Find where the given text appears and provide that cell's center as [x, y] coordinate. 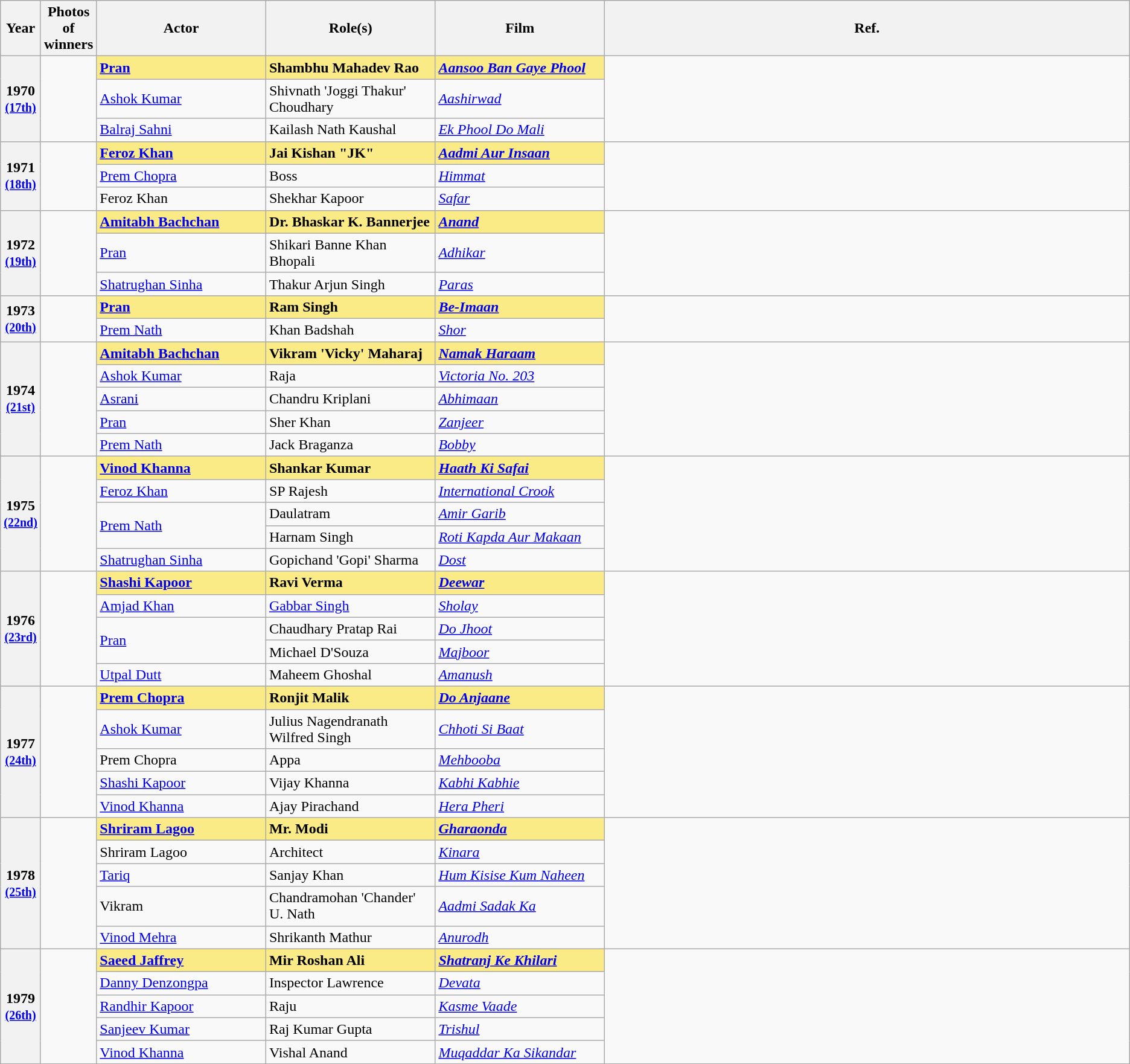
Haath Ki Safai [520, 468]
Adhikar [520, 252]
Chaudhary Pratap Rai [350, 629]
Kasme Vaade [520, 1006]
Vishal Anand [350, 1052]
Shatranj Ke Khilari [520, 960]
Gabbar Singh [350, 606]
Aashirwad [520, 99]
International Crook [520, 491]
Ref. [867, 28]
Amir Garib [520, 514]
Vinod Mehra [181, 937]
Gharaonda [520, 829]
1976 (23rd) [21, 629]
Bobby [520, 445]
Michael D'Souza [350, 652]
Sanjay Khan [350, 875]
Vijay Khanna [350, 783]
Ram Singh [350, 307]
Safar [520, 199]
Shikari Banne Khan Bhopali [350, 252]
Ronjit Malik [350, 697]
Year [21, 28]
Asrani [181, 399]
Amjad Khan [181, 606]
Thakur Arjun Singh [350, 284]
Hum Kisise Kum Naheen [520, 875]
Chandru Kriplani [350, 399]
Namak Haraam [520, 353]
Amanush [520, 675]
Shor [520, 330]
Maheem Ghoshal [350, 675]
Danny Denzongpa [181, 983]
Role(s) [350, 28]
Dost [520, 560]
Devata [520, 983]
Kabhi Kabhie [520, 783]
Aansoo Ban Gaye Phool [520, 68]
Victoria No. 203 [520, 376]
Deewar [520, 583]
Randhir Kapoor [181, 1006]
Raju [350, 1006]
Mr. Modi [350, 829]
1970 (17th) [21, 99]
Aadmi Sadak Ka [520, 906]
Paras [520, 284]
Chandramohan 'Chander' U. Nath [350, 906]
Shankar Kumar [350, 468]
Khan Badshah [350, 330]
Do Anjaane [520, 697]
Film [520, 28]
Architect [350, 852]
Shambhu Mahadev Rao [350, 68]
Harnam Singh [350, 537]
Dr. Bhaskar K. Bannerjee [350, 222]
Appa [350, 760]
Roti Kapda Aur Makaan [520, 537]
Utpal Dutt [181, 675]
Tariq [181, 875]
Ravi Verma [350, 583]
Anurodh [520, 937]
Himmat [520, 176]
Vikram [181, 906]
Sanjeev Kumar [181, 1029]
Chhoti Si Baat [520, 728]
1973 (20th) [21, 318]
Anand [520, 222]
1977 (24th) [21, 751]
Do Jhoot [520, 629]
Actor [181, 28]
Balraj Sahni [181, 130]
Photos of winners [68, 28]
Zanjeer [520, 422]
Boss [350, 176]
Jack Braganza [350, 445]
1974 (21st) [21, 399]
Shivnath 'Joggi Thakur' Choudhary [350, 99]
Sher Khan [350, 422]
Sholay [520, 606]
1972 (19th) [21, 252]
Kinara [520, 852]
Shrikanth Mathur [350, 937]
Hera Pheri [520, 806]
Jai Kishan "JK" [350, 153]
Mehbooba [520, 760]
SP Rajesh [350, 491]
1979 (26th) [21, 1006]
Julius Nagendranath Wilfred Singh [350, 728]
Saeed Jaffrey [181, 960]
1971 (18th) [21, 176]
Inspector Lawrence [350, 983]
Shekhar Kapoor [350, 199]
Aadmi Aur Insaan [520, 153]
Kailash Nath Kaushal [350, 130]
Majboor [520, 652]
1975 (22nd) [21, 514]
Ajay Pirachand [350, 806]
Trishul [520, 1029]
Muqaddar Ka Sikandar [520, 1052]
Mir Roshan Ali [350, 960]
Daulatram [350, 514]
Vikram 'Vicky' Maharaj [350, 353]
Abhimaan [520, 399]
Be-Imaan [520, 307]
1978 (25th) [21, 883]
Gopichand 'Gopi' Sharma [350, 560]
Raja [350, 376]
Ek Phool Do Mali [520, 130]
Raj Kumar Gupta [350, 1029]
